Provide the [x, y] coordinate of the cell's center where the given text is located.  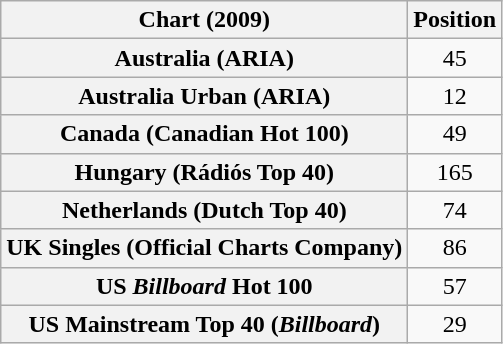
49 [455, 134]
US Billboard Hot 100 [204, 286]
165 [455, 172]
Chart (2009) [204, 20]
US Mainstream Top 40 (Billboard) [204, 324]
74 [455, 210]
57 [455, 286]
Australia Urban (ARIA) [204, 96]
UK Singles (Official Charts Company) [204, 248]
Position [455, 20]
29 [455, 324]
Hungary (Rádiós Top 40) [204, 172]
12 [455, 96]
Canada (Canadian Hot 100) [204, 134]
Netherlands (Dutch Top 40) [204, 210]
Australia (ARIA) [204, 58]
86 [455, 248]
45 [455, 58]
